Search for the cell housing the specified text and yield its [X, Y] center coordinate. 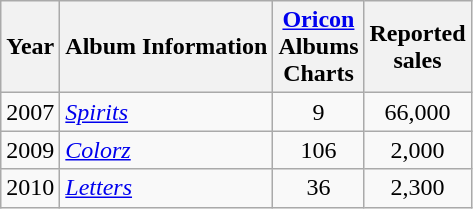
2009 [30, 150]
2,300 [418, 188]
Album Information [166, 47]
66,000 [418, 112]
OriconAlbumsCharts [318, 47]
9 [318, 112]
2010 [30, 188]
Letters [166, 188]
2007 [30, 112]
Year [30, 47]
Spirits [166, 112]
36 [318, 188]
2,000 [418, 150]
Reportedsales [418, 47]
Colorz [166, 150]
106 [318, 150]
